For the text-containing cell, return its midpoint in (x, y) coordinate format. 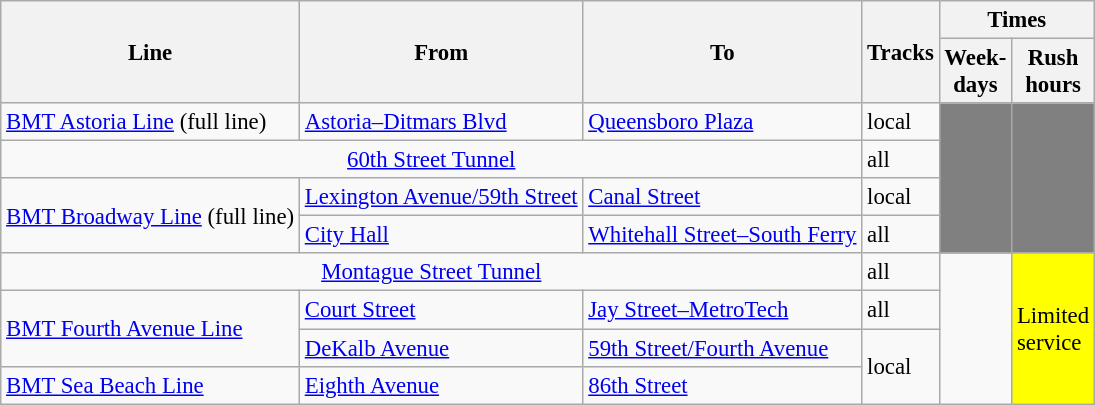
Tracks (900, 52)
DeKalb Avenue (441, 348)
Canal Street (722, 197)
From (441, 52)
Line (150, 52)
59th Street/Fourth Avenue (722, 348)
BMT Sea Beach Line (150, 385)
City Hall (441, 235)
Limited service (1054, 329)
60th Street Tunnel (432, 160)
Lexington Avenue/59th Street (441, 197)
BMT Fourth Avenue Line (150, 328)
Eighth Avenue (441, 385)
To (722, 52)
Queensboro Plaza (722, 122)
Whitehall Street–South Ferry (722, 235)
BMT Broadway Line (full line) (150, 216)
Week­days (976, 72)
Times (1016, 20)
Montague Street Tunnel (432, 273)
BMT Astoria Line (full line) (150, 122)
Court Street (441, 310)
86th Street (722, 385)
Jay Street–MetroTech (722, 310)
Rush hours (1054, 72)
Astoria–Ditmars Blvd (441, 122)
